Detect which cell encompasses the target text, then output its [X, Y] center coordinate. 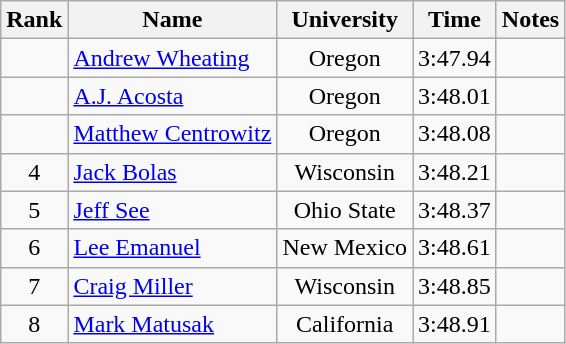
3:48.91 [455, 324]
University [345, 20]
California [345, 324]
Andrew Wheating [172, 58]
Matthew Centrowitz [172, 134]
Rank [34, 20]
New Mexico [345, 248]
Ohio State [345, 210]
Time [455, 20]
3:47.94 [455, 58]
6 [34, 248]
3:48.37 [455, 210]
5 [34, 210]
3:48.85 [455, 286]
A.J. Acosta [172, 96]
3:48.01 [455, 96]
3:48.08 [455, 134]
Craig Miller [172, 286]
Notes [530, 20]
Name [172, 20]
Lee Emanuel [172, 248]
Jeff See [172, 210]
4 [34, 172]
3:48.61 [455, 248]
Mark Matusak [172, 324]
3:48.21 [455, 172]
7 [34, 286]
Jack Bolas [172, 172]
8 [34, 324]
